Return [x, y] of the center of cell containing provided text 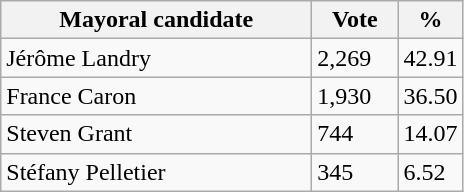
% [430, 20]
744 [355, 134]
1,930 [355, 96]
36.50 [430, 96]
Steven Grant [156, 134]
France Caron [156, 96]
2,269 [355, 58]
Mayoral candidate [156, 20]
42.91 [430, 58]
Jérôme Landry [156, 58]
Vote [355, 20]
6.52 [430, 172]
14.07 [430, 134]
345 [355, 172]
Stéfany Pelletier [156, 172]
